Detect which cell encompasses the target text, then output its (X, Y) center coordinate. 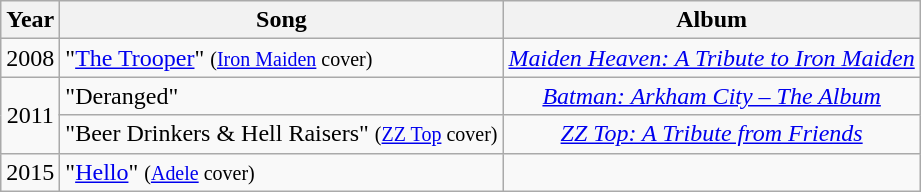
Batman: Arkham City – The Album (712, 96)
"Deranged" (282, 96)
Maiden Heaven: A Tribute to Iron Maiden (712, 58)
"Beer Drinkers & Hell Raisers" (ZZ Top cover) (282, 134)
"The Trooper" (Iron Maiden cover) (282, 58)
Album (712, 20)
2011 (30, 115)
Year (30, 20)
ZZ Top: A Tribute from Friends (712, 134)
2008 (30, 58)
2015 (30, 172)
Song (282, 20)
"Hello" (Adele cover) (282, 172)
